Locate the cell with the specified text and output its [x, y] center coordinate. 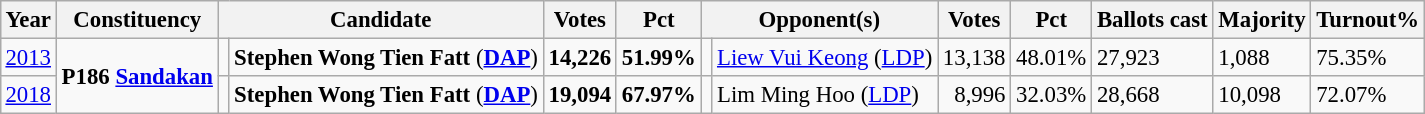
P186 Sandakan [137, 76]
72.07% [1368, 95]
48.01% [1052, 57]
14,226 [580, 57]
67.97% [658, 95]
Turnout% [1368, 20]
75.35% [1368, 57]
Year [28, 20]
1,088 [1262, 57]
2013 [28, 57]
13,138 [974, 57]
Constituency [137, 20]
32.03% [1052, 95]
Liew Vui Keong (LDP) [825, 57]
28,668 [1152, 95]
8,996 [974, 95]
19,094 [580, 95]
Ballots cast [1152, 20]
2018 [28, 95]
Majority [1262, 20]
Candidate [380, 20]
Opponent(s) [819, 20]
27,923 [1152, 57]
Lim Ming Hoo (LDP) [825, 95]
10,098 [1262, 95]
51.99% [658, 57]
